Return the (x, y) coordinate for the center point of the cell that contains the specified text.  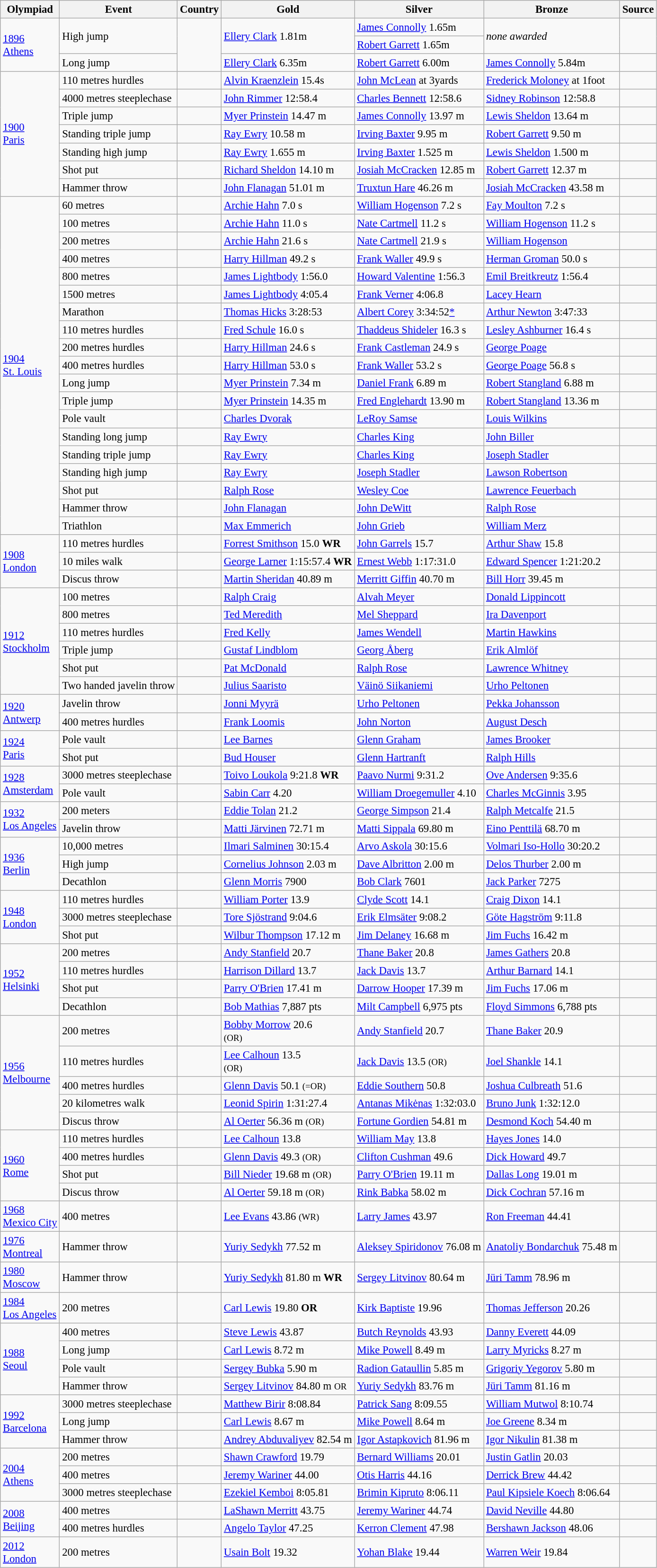
August Desch (552, 722)
Göte Hagström 9:11.8 (552, 917)
Louis Wilkins (552, 419)
David Neville 44.80 (552, 1510)
Dallas Long 19.01 m (552, 1174)
Pekka Johansson (552, 704)
Clifton Cushman 49.6 (419, 1156)
Robert Stangland 6.88 m (552, 383)
Bill Horr 39.45 m (552, 579)
Butch Reynolds 43.93 (419, 1332)
Paul Kipsiele Koech 8:06.64 (552, 1493)
Sergey Litvinov 80.64 m (419, 1278)
James Gathers 20.8 (552, 953)
John Rimmer 12:58.4 (288, 99)
Thomas Jefferson 20.26 (552, 1308)
Mike Powell 8.49 m (419, 1350)
Ron Freeman 44.41 (552, 1216)
Thomas Hicks 3:28:53 (288, 312)
10,000 metres (118, 846)
Ray Ewry 1.655 m (288, 152)
Ray Ewry 10.58 m (288, 134)
1948London (30, 918)
none awarded (552, 36)
Albert Corey 3:34:52* (419, 312)
Matti Sippala 69.80 m (419, 828)
Larry Myricks 8.27 m (552, 1350)
Sergey Litvinov 84.80 m OR (288, 1386)
Kerron Clement 47.98 (419, 1528)
Ellery Clark 1.81m (288, 36)
Carl Lewis 8.72 m (288, 1350)
1992Barcelona (30, 1422)
John McLean at 3yards (419, 81)
Mike Powell 8.64 m (419, 1421)
Thaddeus Shideler 16.3 s (419, 330)
Joel Shankle 14.1 (552, 1061)
Shawn Crawford 19.79 (288, 1457)
LeRoy Samse (419, 419)
Milt Campbell 6,975 pts (419, 1006)
Frank Loomis (288, 722)
20 kilometres walk (118, 1103)
Gold (288, 9)
Daniel Frank 6.89 m (419, 383)
Al Oerter 56.36 m (OR) (288, 1121)
Yuriy Sedykh 81.80 m WR (288, 1278)
Clyde Scott 14.1 (419, 900)
Radion Gataullin 5.85 m (419, 1368)
Arthur Barnard 14.1 (552, 971)
Lacey Hearn (552, 294)
Robert Garrett 12.37 m (552, 170)
Eino Penttilä 68.70 m (552, 828)
Frank Waller 53.2 s (419, 366)
Jim Fuchs 16.42 m (552, 935)
2008Beijing (30, 1519)
Wilbur Thompson 17.12 m (288, 935)
Frank Verner 4:06.8 (419, 294)
Dick Howard 49.7 (552, 1156)
Parry O'Brien 17.41 m (288, 989)
Frank Waller 49.9 s (419, 259)
1952Helsinki (30, 979)
Martin Sheridan 40.89 m (288, 579)
Source (638, 9)
4000 metres steeplechase (118, 99)
Jonni Myyrä (288, 704)
William Droegemuller 4.10 (419, 793)
Grigoriy Yegorov 5.80 m (552, 1368)
Frederick Moloney at 1foot (552, 81)
Fred Englehardt 13.90 m (419, 401)
Bob Clark 7601 (419, 882)
Erik Almlöf (552, 650)
William Porter 13.9 (288, 900)
Yuriy Sedykh 83.76 m (419, 1386)
Bronze (552, 9)
LaShawn Merritt 43.75 (288, 1510)
Parry O'Brien 19.11 m (419, 1174)
Richard Sheldon 14.10 m (288, 170)
Robert Garrett 6.00m (419, 63)
Lawrence Feuerbach (552, 490)
Silver (419, 9)
Jim Fuchs 17.06 m (552, 989)
Alvah Meyer (419, 597)
Ilmari Salminen 30:15.4 (288, 846)
John Flanagan (288, 508)
Sidney Robinson 12:58.8 (552, 99)
Harry Hillman 49.2 s (288, 259)
Charles McGinnis 3.95 (552, 793)
Max Emmerich (288, 526)
1924Paris (30, 748)
James Lightbody 4:05.4 (288, 294)
Joe Greene 8.34 m (552, 1421)
Jeremy Wariner 44.74 (419, 1510)
Charles Bennett 12:58.6 (419, 99)
Ernest Webb 1:17:31.0 (419, 561)
Pat McDonald (288, 668)
Howard Valentine 1:56.3 (419, 277)
Ralph Hills (552, 757)
1936Berlin (30, 864)
Harry Hillman 53.0 s (288, 366)
Myer Prinstein 14.47 m (288, 116)
1960Rome (30, 1165)
Eddie Tolan 21.2 (288, 811)
Yuriy Sedykh 77.52 m (288, 1247)
Delos Thurber 2.00 m (552, 864)
Brimin Kipruto 8:06.11 (419, 1493)
Triathlon (118, 526)
Floyd Simmons 6,788 pts (552, 1006)
Thane Baker 20.8 (419, 953)
Fred Schule 16.0 s (288, 330)
Two handed javelin throw (118, 686)
Lee Barnes (288, 739)
Sergey Bubka 5.90 m (288, 1368)
1500 metres (118, 294)
Otis Harris 44.16 (419, 1475)
Carl Lewis 8.67 m (288, 1421)
Donald Lippincott (552, 597)
Ira Davenport (552, 615)
Volmari Iso-Hollo 30:20.2 (552, 846)
Robert Garrett 9.50 m (552, 134)
Jüri Tamm 78.96 m (552, 1278)
Julius Saaristo (288, 686)
Tore Sjöstrand 9:04.6 (288, 917)
Aleksey Spiridonov 76.08 m (419, 1247)
1900Paris (30, 134)
Dick Cochran 57.16 m (552, 1192)
1932Los Angeles (30, 819)
Jack Davis 13.5 (OR) (419, 1061)
2004Athens (30, 1475)
60 metres (118, 205)
Alvin Kraenzlein 15.4s (288, 81)
Arthur Shaw 15.8 (552, 544)
Steve Lewis 43.87 (288, 1332)
1920Antwerp (30, 712)
Ralph Metcalfe 21.5 (552, 811)
1908London (30, 562)
John DeWitt (419, 508)
Joshua Culbreath 51.6 (552, 1085)
Bershawn Jackson 48.06 (552, 1528)
Arthur Newton 3:47:33 (552, 312)
Lewis Sheldon 1.500 m (552, 152)
Emil Breitkreutz 1:56.4 (552, 277)
William Hogenson 11.2 s (552, 223)
Charles Dvorak (288, 419)
Fred Kelly (288, 633)
Igor Astapkovich 81.96 m (419, 1439)
Ezekiel Kemboi 8:05.81 (288, 1493)
Fortune Gordien 54.81 m (419, 1121)
Ted Meredith (288, 615)
Warren Weir 19.84 (552, 1552)
1988Seoul (30, 1359)
10 miles walk (118, 561)
Mel Sheppard (419, 615)
Hayes Jones 14.0 (552, 1139)
Event (118, 9)
James Wendell (419, 633)
Cornelius Johnson 2.03 m (288, 864)
Josiah McCracken 43.58 m (552, 188)
Country (200, 9)
Rink Babka 58.02 m (419, 1192)
Robert Stangland 13.36 m (552, 401)
Archie Hahn 21.6 s (288, 241)
Bruno Junk 1:32:12.0 (552, 1103)
Carl Lewis 19.80 OR (288, 1308)
Martin Hawkins (552, 633)
George Simpson 21.4 (419, 811)
Glenn Davis 50.1 (=OR) (288, 1085)
Jack Davis 13.7 (419, 971)
Dave Albritton 2.00 m (419, 864)
Patrick Sang 8:09.55 (419, 1404)
Anatoliy Bondarchuk 75.48 m (552, 1247)
1956Melbourne (30, 1073)
William Hogenson (552, 241)
Robert Garrett 1.65m (419, 45)
Ove Andersen 9:35.6 (552, 775)
Fay Moulton 7.2 s (552, 205)
Yohan Blake 19.44 (419, 1552)
Usain Bolt 19.32 (288, 1552)
200 metres hurdles (118, 348)
Antanas Mikėnas 1:32:03.0 (419, 1103)
Edward Spencer 1:21:20.2 (552, 561)
Al Oerter 59.18 m (OR) (288, 1192)
Lee Evans 43.86 (WR) (288, 1216)
Ellery Clark 6.35m (288, 63)
Lawson Robertson (552, 472)
James Lightbody 1:56.0 (288, 277)
Jüri Tamm 81.16 m (552, 1386)
Josiah McCracken 12.85 m (419, 170)
Ralph Craig (288, 597)
1976Montreal (30, 1247)
Paavo Nurmi 9:31.2 (419, 775)
Craig Dixon 14.1 (552, 900)
Jim Delaney 16.68 m (419, 935)
John Grieb (419, 526)
Irving Baxter 9.95 m (419, 134)
William Mutwol 8:10.74 (552, 1404)
Jack Parker 7275 (552, 882)
Irving Baxter 1.525 m (419, 152)
Angelo Taylor 47.25 (288, 1528)
Danny Everett 44.09 (552, 1332)
Bud Houser (288, 757)
Gustaf Lindblom (288, 650)
1912Stockholm (30, 642)
Marathon (118, 312)
1980Moscow (30, 1278)
Bernard Williams 20.01 (419, 1457)
Desmond Koch 54.40 m (552, 1121)
Harrison Dillard 13.7 (288, 971)
Standing long jump (118, 437)
Georg Åberg (419, 650)
Archie Hahn 11.0 s (288, 223)
Leonid Spirin 1:31:27.4 (288, 1103)
Igor Nikulin 81.38 m (552, 1439)
Nate Cartmell 21.9 s (419, 241)
Kirk Baptiste 19.96 (419, 1308)
Justin Gatlin 20.03 (552, 1457)
Jeremy Wariner 44.00 (288, 1475)
James Connolly 13.97 m (419, 116)
1896Athens (30, 45)
Glenn Graham (419, 739)
Glenn Morris 7900 (288, 882)
Matthew Birir 8:08.84 (288, 1404)
Lee Calhoun 13.5(OR) (288, 1061)
Darrow Hooper 17.39 m (419, 989)
Truxtun Hare 46.26 m (419, 188)
George Poage 56.8 s (552, 366)
Eddie Southern 50.8 (419, 1085)
Glenn Davis 49.3 (OR) (288, 1156)
John Garrels 15.7 (419, 544)
Bill Nieder 19.68 m (OR) (288, 1174)
Derrick Brew 44.42 (552, 1475)
Toivo Loukola 9:21.8 WR (288, 775)
Lewis Sheldon 13.64 m (552, 116)
James Brooker (552, 739)
Arvo Askola 30:15.6 (419, 846)
Larry James 43.97 (419, 1216)
Lee Calhoun 13.8 (288, 1139)
Lesley Ashburner 16.4 s (552, 330)
Glenn Hartranft (419, 757)
Nate Cartmell 11.2 s (419, 223)
Merritt Giffin 40.70 m (419, 579)
200 meters (118, 811)
James Connolly 1.65m (419, 27)
1968Mexico City (30, 1216)
John Biller (552, 437)
George Poage (552, 348)
Forrest Smithson 15.0 WR (288, 544)
Wesley Coe (419, 490)
Matti Järvinen 72.71 m (288, 828)
Lawrence Whitney (552, 668)
John Flanagan 51.01 m (288, 188)
Sabin Carr 4.20 (288, 793)
2012London (30, 1552)
Frank Castleman 24.9 s (419, 348)
Bob Mathias 7,887 pts (288, 1006)
Bobby Morrow 20.6(OR) (288, 1030)
Myer Prinstein 14.35 m (288, 401)
Erik Elmsäter 9:08.2 (419, 917)
William Merz (552, 526)
George Larner 1:15:57.4 WR (288, 561)
William Hogenson 7.2 s (419, 205)
Thane Baker 20.9 (552, 1030)
1904St. Louis (30, 365)
John Norton (419, 722)
Olympiad (30, 9)
Väinö Siikaniemi (419, 686)
Harry Hillman 24.6 s (288, 348)
William May 13.8 (419, 1139)
Herman Groman 50.0 s (552, 259)
Archie Hahn 7.0 s (288, 205)
Andrey Abduvaliyev 82.54 m (288, 1439)
1928Amsterdam (30, 783)
Myer Prinstein 7.34 m (288, 383)
James Connolly 5.84m (552, 63)
1984Los Angeles (30, 1308)
